Find where the given text appears and provide that cell's center as (x, y) coordinate. 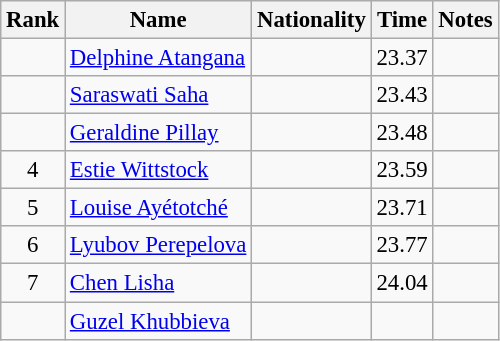
Chen Lisha (158, 283)
Lyubov Perepelova (158, 245)
Time (402, 20)
23.77 (402, 245)
Saraswati Saha (158, 95)
Geraldine Pillay (158, 133)
Louise Ayétotché (158, 208)
Name (158, 20)
23.71 (402, 208)
Nationality (312, 20)
4 (33, 170)
23.37 (402, 58)
24.04 (402, 283)
Rank (33, 20)
23.43 (402, 95)
6 (33, 245)
Delphine Atangana (158, 58)
5 (33, 208)
23.48 (402, 133)
Guzel Khubbieva (158, 321)
Notes (466, 20)
7 (33, 283)
23.59 (402, 170)
Estie Wittstock (158, 170)
